Determine the (X, Y) coordinate at the center of the cell enclosing the given text.  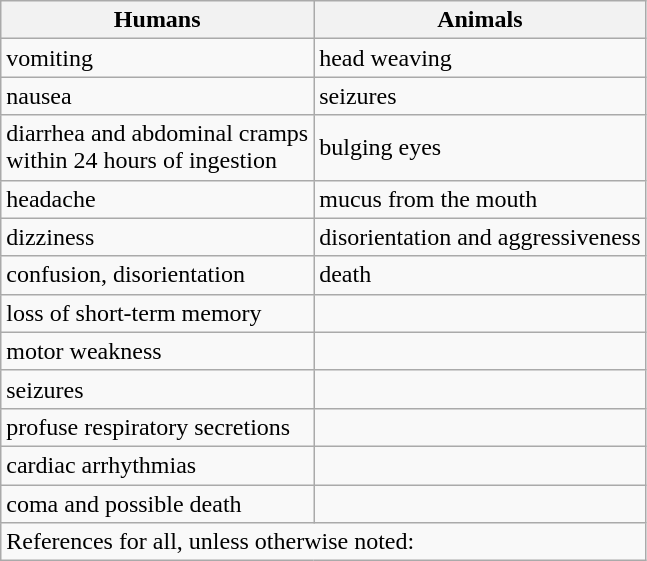
death (480, 275)
motor weakness (158, 351)
bulging eyes (480, 148)
cardiac arrhythmias (158, 465)
Humans (158, 20)
headache (158, 199)
disorientation and aggressiveness (480, 237)
nausea (158, 96)
dizziness (158, 237)
References for all, unless otherwise noted: (324, 542)
loss of short-term memory (158, 313)
confusion, disorientation (158, 275)
diarrhea and abdominal crampswithin 24 hours of ingestion (158, 148)
head weaving (480, 58)
coma and possible death (158, 503)
profuse respiratory secretions (158, 427)
vomiting (158, 58)
Animals (480, 20)
mucus from the mouth (480, 199)
